Detect which cell encompasses the target text, then output its [x, y] center coordinate. 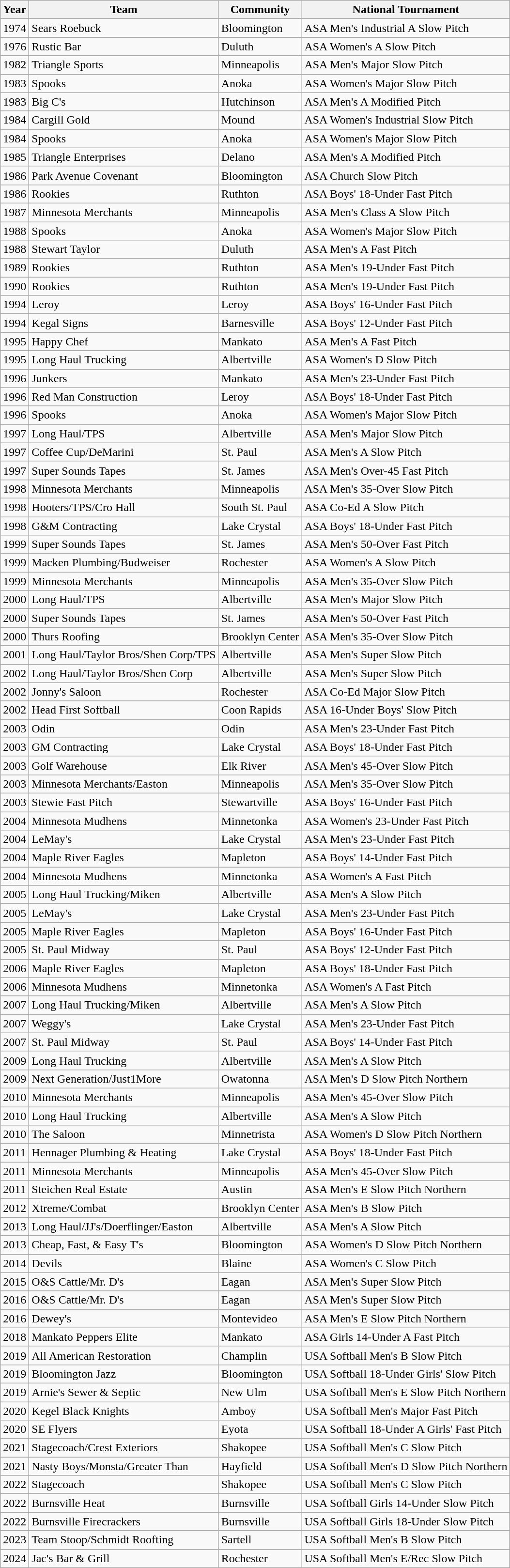
Red Man Construction [124, 397]
Barnesville [260, 323]
ASA Women's 23-Under Fast Pitch [406, 821]
1989 [15, 268]
Devils [124, 1263]
ASA Men's D Slow Pitch Northern [406, 1079]
Jonny's Saloon [124, 692]
Champlin [260, 1355]
South St. Paul [260, 507]
Coffee Cup/DeMarini [124, 452]
ASA Men's Industrial A Slow Pitch [406, 28]
Stagecoach [124, 1485]
Long Haul/Taylor Bros/Shen Corp/TPS [124, 655]
Owatonna [260, 1079]
USA Softball Men's D Slow Pitch Northern [406, 1466]
Triangle Sports [124, 65]
ASA Co-Ed Major Slow Pitch [406, 692]
USA Softball Men's E/Rec Slow Pitch [406, 1558]
Next Generation/Just1More [124, 1079]
ASA Men's Over-45 Fast Pitch [406, 470]
Coon Rapids [260, 710]
ASA 16-Under Boys' Slow Pitch [406, 710]
Community [260, 10]
Bloomington Jazz [124, 1374]
National Tournament [406, 10]
USA Softball 18-Under A Girls' Fast Pitch [406, 1429]
Long Haul/JJ's/Doerflinger/Easton [124, 1226]
1982 [15, 65]
Burnsville Firecrackers [124, 1521]
Nasty Boys/Monsta/Greater Than [124, 1466]
The Saloon [124, 1134]
Thurs Roofing [124, 637]
Cheap, Fast, & Easy T's [124, 1245]
USA Softball Girls 18-Under Slow Pitch [406, 1521]
Xtreme/Combat [124, 1208]
Stewartville [260, 802]
SE Flyers [124, 1429]
Elk River [260, 765]
Mound [260, 120]
Junkers [124, 378]
Hooters/TPS/Cro Hall [124, 507]
Kegal Signs [124, 323]
Golf Warehouse [124, 765]
Head First Softball [124, 710]
2018 [15, 1337]
Stewie Fast Pitch [124, 802]
Minnesota Merchants/Easton [124, 784]
ASA Church Slow Pitch [406, 175]
ASA Women's Industrial Slow Pitch [406, 120]
Happy Chef [124, 342]
2023 [15, 1540]
Macken Plumbing/Budweiser [124, 563]
ASA Co-Ed A Slow Pitch [406, 507]
Cargill Gold [124, 120]
ASA Men's B Slow Pitch [406, 1208]
USA Softball Men's Major Fast Pitch [406, 1411]
ASA Women's C Slow Pitch [406, 1263]
New Ulm [260, 1392]
2024 [15, 1558]
Eyota [260, 1429]
Hennager Plumbing & Heating [124, 1153]
2015 [15, 1282]
GM Contracting [124, 747]
Steichen Real Estate [124, 1190]
Hutchinson [260, 102]
ASA Men's Class A Slow Pitch [406, 212]
Sartell [260, 1540]
Arnie's Sewer & Septic [124, 1392]
2001 [15, 655]
Hayfield [260, 1466]
Delano [260, 157]
Burnsville Heat [124, 1503]
Triangle Enterprises [124, 157]
G&M Contracting [124, 526]
Minnetrista [260, 1134]
USA Softball Girls 14-Under Slow Pitch [406, 1503]
Stagecoach/Crest Exteriors [124, 1448]
1985 [15, 157]
Mankato Peppers Elite [124, 1337]
Montevideo [260, 1319]
Team Stoop/Schmidt Roofting [124, 1540]
1987 [15, 212]
2014 [15, 1263]
Amboy [260, 1411]
All American Restoration [124, 1355]
USA Softball 18-Under Girls' Slow Pitch [406, 1374]
2012 [15, 1208]
Sears Roebuck [124, 28]
1976 [15, 47]
USA Softball Men's E Slow Pitch Northern [406, 1392]
Blaine [260, 1263]
Stewart Taylor [124, 249]
Kegel Black Knights [124, 1411]
Jac's Bar & Grill [124, 1558]
Big C's [124, 102]
Year [15, 10]
ASA Women's D Slow Pitch [406, 360]
Dewey's [124, 1319]
Long Haul/Taylor Bros/Shen Corp [124, 673]
Weggy's [124, 1024]
Park Avenue Covenant [124, 175]
ASA Girls 14-Under A Fast Pitch [406, 1337]
1974 [15, 28]
Team [124, 10]
Austin [260, 1190]
Rustic Bar [124, 47]
1990 [15, 286]
